Provide the [X, Y] coordinate of the cell's center where the given text is located.  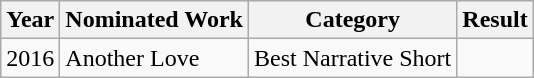
Best Narrative Short [352, 58]
Category [352, 20]
Year [30, 20]
Result [495, 20]
Another Love [154, 58]
2016 [30, 58]
Nominated Work [154, 20]
